Scan for the cell matching the given text and deliver its (x, y) coordinate at center. 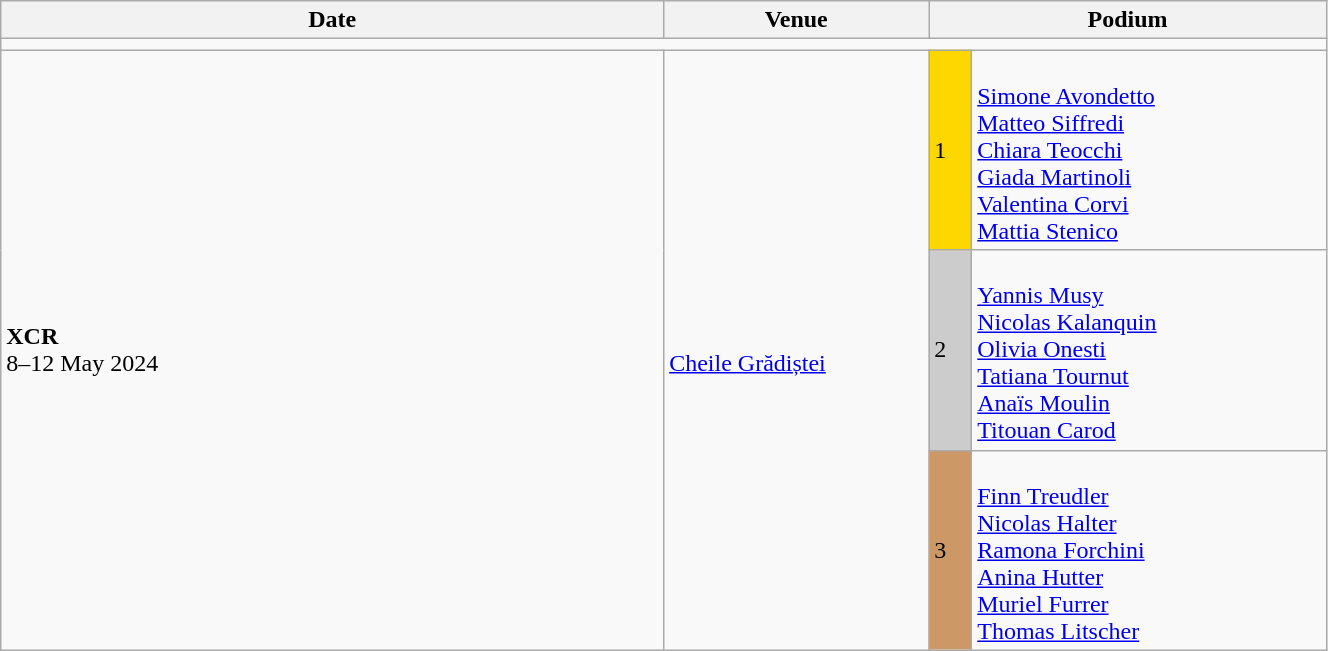
Date (332, 20)
Simone AvondettoMatteo SiffrediChiara TeocchiGiada MartinoliValentina CorviMattia Stenico (1150, 150)
1 (950, 150)
Finn TreudlerNicolas HalterRamona ForchiniAnina HutterMuriel FurrerThomas Litscher (1150, 550)
Yannis MusyNicolas KalanquinOlivia OnestiTatiana TournutAnaïs MoulinTitouan Carod (1150, 350)
Cheile Grădiștei (796, 350)
2 (950, 350)
Podium (1128, 20)
Venue (796, 20)
3 (950, 550)
XCR 8–12 May 2024 (332, 350)
